Determine the (x, y) coordinate at the center of the cell enclosing the given text.  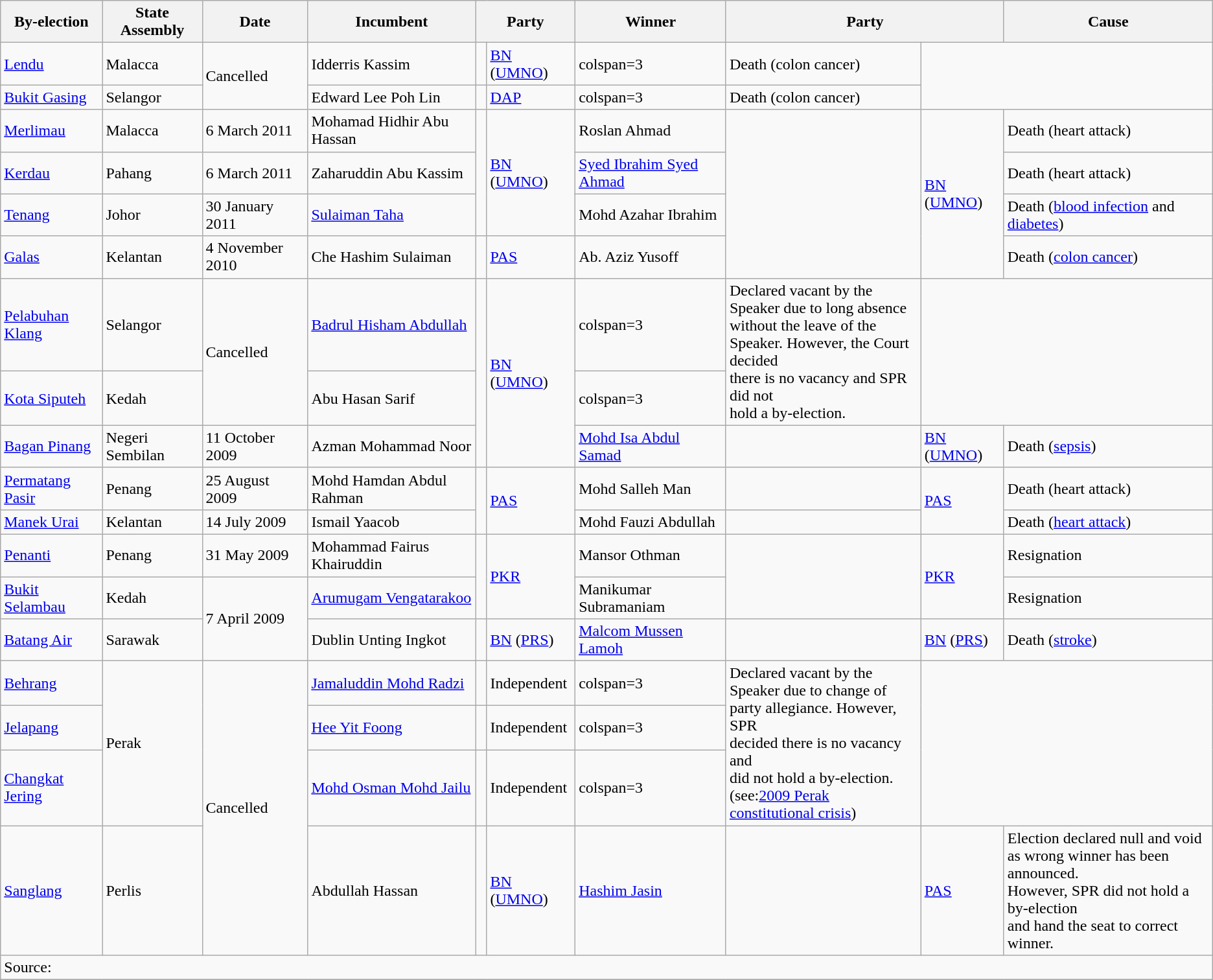
Incumbent (391, 22)
Sulaiman Taha (391, 215)
Manikumar Subramaniam (651, 598)
Kerdau (52, 172)
Manek Urai (52, 522)
By-election (52, 22)
Negeri Sembilan (152, 446)
Mohd Isa Abdul Samad (651, 446)
Batang Air (52, 640)
Mohd Azahar Ibrahim (651, 215)
Permatang Pasir (52, 489)
30 January 2011 (255, 215)
Mansor Othman (651, 555)
Mohd Hamdan Abdul Rahman (391, 489)
Mohammad Fairus Khairuddin (391, 555)
14 July 2009 (255, 522)
Perak (152, 743)
Ab. Aziz Yusoff (651, 257)
Arumugam Vengatarakoo (391, 598)
Bukit Gasing (52, 97)
Death (sepsis) (1108, 446)
Merlimau (52, 131)
Abdullah Hassan (391, 891)
Pelabuhan Klang (52, 324)
Badrul Hisham Abdullah (391, 324)
State Assembly (152, 22)
Ismail Yaacob (391, 522)
Penanti (52, 555)
Jamaluddin Mohd Radzi (391, 683)
Syed Ibrahim Syed Ahmad (651, 172)
Lendu (52, 64)
Election declared null and void as wrong winner has been announced. However, SPR did not hold a by-election and hand the seat to correct winner. (1108, 891)
Jelapang (52, 727)
Mohd Osman Mohd Jailu (391, 788)
Roslan Ahmad (651, 131)
11 October 2009 (255, 446)
Death (blood infection and diabetes) (1108, 215)
Pahang (152, 172)
31 May 2009 (255, 555)
Idderris Kassim (391, 64)
Galas (52, 257)
Johor (152, 215)
7 April 2009 (255, 619)
Hee Yit Foong (391, 727)
Source: (606, 968)
Date (255, 22)
Mohamad Hidhir Abu Hassan (391, 131)
Sanglang (52, 891)
Bukit Selambau (52, 598)
Zaharuddin Abu Kassim (391, 172)
4 November 2010 (255, 257)
Death (stroke) (1108, 640)
Malcom Mussen Lamoh (651, 640)
Mohd Fauzi Abdullah (651, 522)
Edward Lee Poh Lin (391, 97)
Changkat Jering (52, 788)
Tenang (52, 215)
Winner (651, 22)
Behrang (52, 683)
Perlis (152, 891)
Cause (1108, 22)
Abu Hasan Sarif (391, 398)
Bagan Pinang (52, 446)
Sarawak (152, 640)
Hashim Jasin (651, 891)
Dublin Unting Ingkot (391, 640)
Azman Mohammad Noor (391, 446)
DAP (531, 97)
Kota Siputeh (52, 398)
Che Hashim Sulaiman (391, 257)
Mohd Salleh Man (651, 489)
25 August 2009 (255, 489)
